Search for the cell housing the specified text and yield its [x, y] center coordinate. 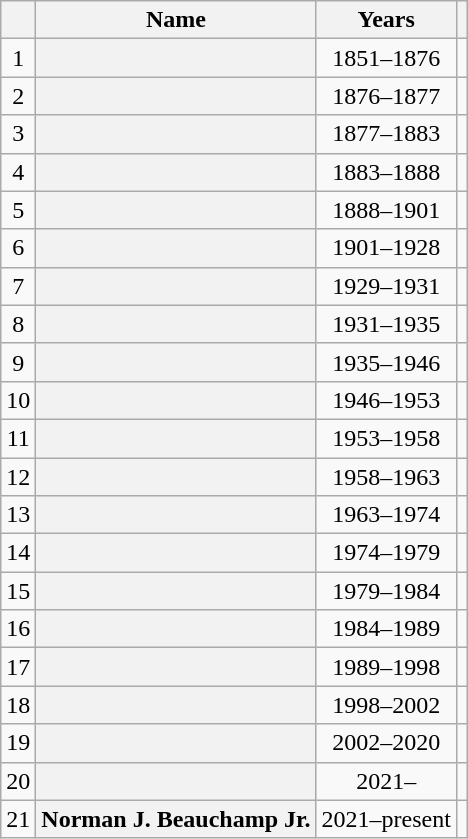
12 [18, 477]
3 [18, 134]
Norman J. Beauchamp Jr. [176, 819]
15 [18, 591]
Years [386, 20]
8 [18, 324]
11 [18, 438]
14 [18, 553]
20 [18, 781]
1984–1989 [386, 629]
1998–2002 [386, 705]
1877–1883 [386, 134]
10 [18, 400]
1989–1998 [386, 667]
13 [18, 515]
1901–1928 [386, 248]
18 [18, 705]
5 [18, 210]
1929–1931 [386, 286]
2 [18, 96]
1 [18, 58]
1946–1953 [386, 400]
1935–1946 [386, 362]
17 [18, 667]
16 [18, 629]
9 [18, 362]
1883–1888 [386, 172]
1953–1958 [386, 438]
19 [18, 743]
2021–present [386, 819]
1958–1963 [386, 477]
Name [176, 20]
1974–1979 [386, 553]
2002–2020 [386, 743]
1931–1935 [386, 324]
1979–1984 [386, 591]
1963–1974 [386, 515]
1851–1876 [386, 58]
4 [18, 172]
21 [18, 819]
7 [18, 286]
1888–1901 [386, 210]
1876–1877 [386, 96]
6 [18, 248]
2021– [386, 781]
